Scan for the cell matching the given text and deliver its (x, y) coordinate at center. 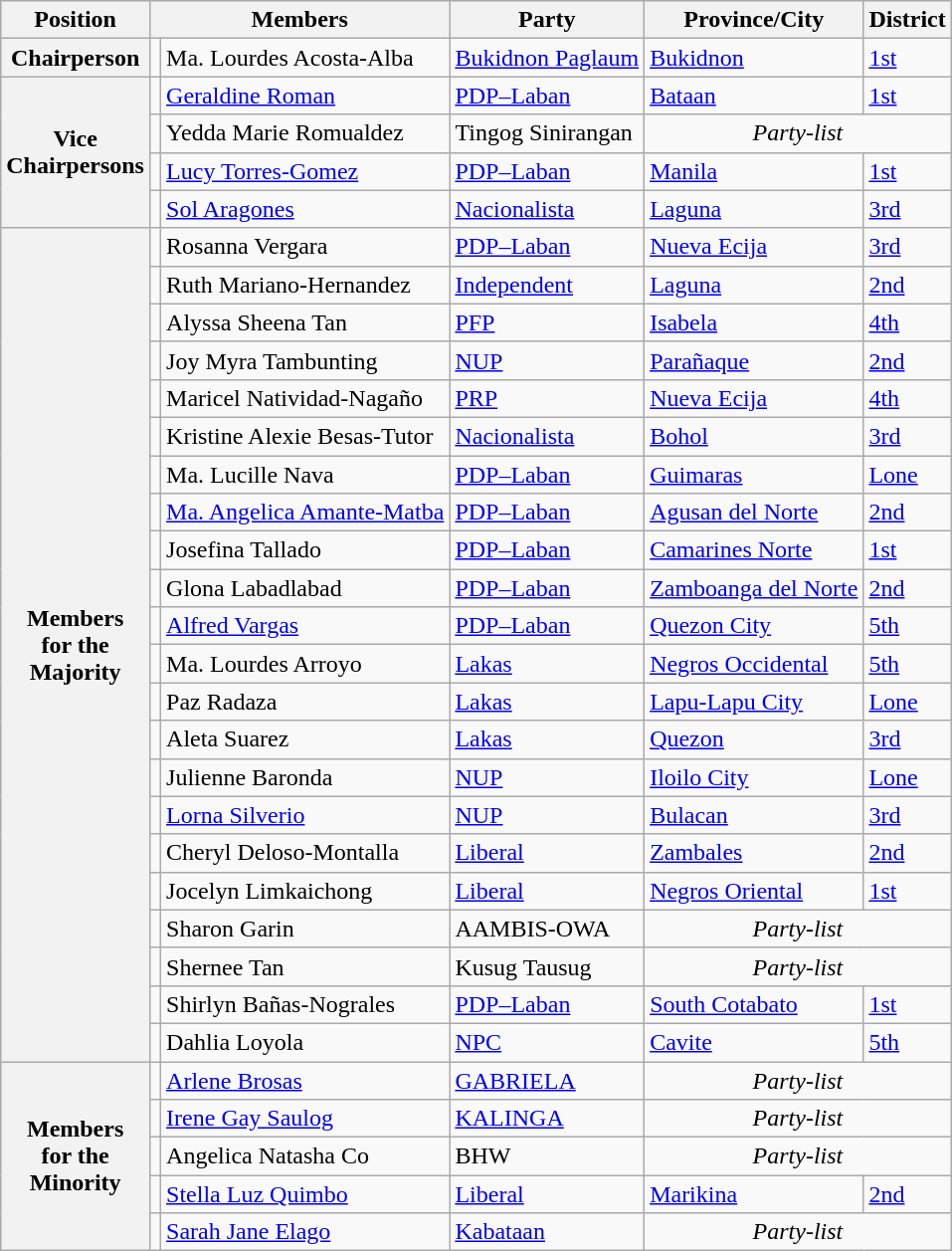
Ma. Lourdes Arroyo (305, 664)
PFP (547, 322)
AAMBIS-OWA (547, 929)
Bukidnon Paglaum (547, 58)
Isabela (754, 322)
Alfred Vargas (305, 626)
Quezon City (754, 626)
Ruth Mariano-Hernandez (305, 285)
Ma. Angelica Amante-Matba (305, 513)
Party (547, 20)
Josefina Tallado (305, 550)
Lorna Silverio (305, 815)
Negros Oriental (754, 891)
Kristine Alexie Besas-Tutor (305, 436)
Shernee Tan (305, 966)
Bataan (754, 96)
Irene Gay Saulog (305, 1119)
Sarah Jane Elago (305, 1232)
NPC (547, 1042)
Members (298, 20)
Cheryl Deloso-Montalla (305, 853)
Yedda Marie Romualdez (305, 133)
Glona Labadlabad (305, 588)
Quezon (754, 739)
ViceChairpersons (76, 152)
Lucy Torres-Gomez (305, 171)
Negros Occidental (754, 664)
Stella Luz Quimbo (305, 1194)
Bulacan (754, 815)
Membersfor theMinority (76, 1155)
Aleta Suarez (305, 739)
Guimaras (754, 475)
Kusug Tausug (547, 966)
Manila (754, 171)
Angelica Natasha Co (305, 1156)
Membersfor theMajority (76, 645)
Position (76, 20)
Bukidnon (754, 58)
Tingog Sinirangan (547, 133)
Ma. Lucille Nava (305, 475)
Joy Myra Tambunting (305, 360)
Jocelyn Limkaichong (305, 891)
Dahlia Loyola (305, 1042)
Maricel Natividad-Nagaño (305, 398)
Kabataan (547, 1232)
Zamboanga del Norte (754, 588)
KALINGA (547, 1119)
South Cotabato (754, 1004)
Julienne Baronda (305, 777)
Sharon Garin (305, 929)
Arlene Brosas (305, 1080)
Agusan del Norte (754, 513)
Ma. Lourdes Acosta-Alba (305, 58)
BHW (547, 1156)
PRP (547, 398)
District (907, 20)
Iloilo City (754, 777)
Alyssa Sheena Tan (305, 322)
Shirlyn Bañas-Nograles (305, 1004)
Zambales (754, 853)
GABRIELA (547, 1080)
Bohol (754, 436)
Paz Radaza (305, 702)
Chairperson (76, 58)
Independent (547, 285)
Camarines Norte (754, 550)
Province/City (754, 20)
Cavite (754, 1042)
Marikina (754, 1194)
Geraldine Roman (305, 96)
Rosanna Vergara (305, 247)
Lapu-Lapu City (754, 702)
Parañaque (754, 360)
Sol Aragones (305, 209)
